Find where the given text appears and provide that cell's center as (x, y) coordinate. 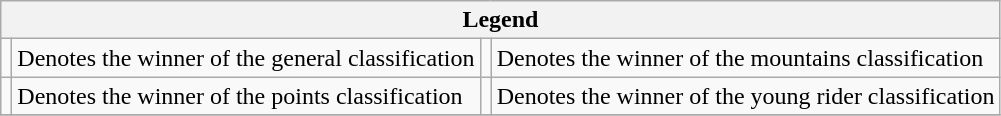
Denotes the winner of the mountains classification (746, 58)
Denotes the winner of the general classification (246, 58)
Denotes the winner of the points classification (246, 96)
Denotes the winner of the young rider classification (746, 96)
Legend (500, 20)
